For the text-containing cell, return its midpoint in [X, Y] coordinate format. 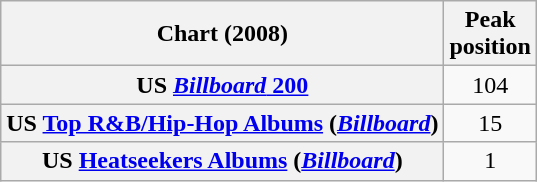
104 [490, 85]
Peakposition [490, 34]
Chart (2008) [222, 34]
US Heatseekers Albums (Billboard) [222, 161]
15 [490, 123]
1 [490, 161]
US Top R&B/Hip-Hop Albums (Billboard) [222, 123]
US Billboard 200 [222, 85]
